Return the (X, Y) coordinate for the center point of the cell that contains the specified text.  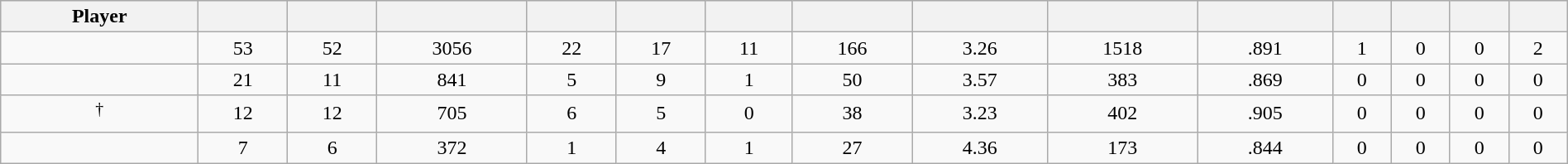
21 (243, 80)
3.26 (979, 48)
.844 (1265, 147)
383 (1122, 80)
166 (852, 48)
.891 (1265, 48)
2 (1538, 48)
705 (452, 114)
3.23 (979, 114)
27 (852, 147)
3.57 (979, 80)
9 (661, 80)
† (99, 114)
173 (1122, 147)
402 (1122, 114)
52 (332, 48)
.869 (1265, 80)
841 (452, 80)
17 (661, 48)
4 (661, 147)
22 (571, 48)
3056 (452, 48)
1518 (1122, 48)
.905 (1265, 114)
38 (852, 114)
7 (243, 147)
4.36 (979, 147)
372 (452, 147)
53 (243, 48)
50 (852, 80)
Player (99, 17)
